Search for the cell housing the specified text and yield its [x, y] center coordinate. 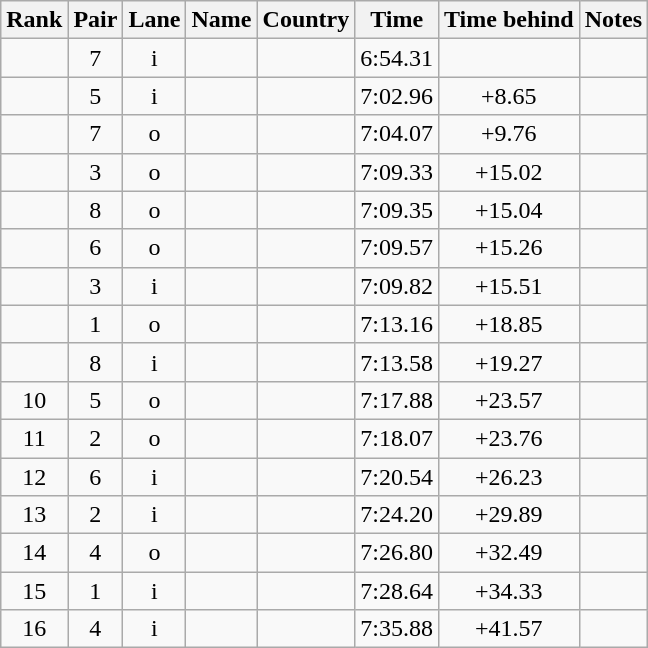
Rank [34, 20]
+15.26 [508, 248]
7:28.64 [397, 591]
7:17.88 [397, 400]
7:02.96 [397, 96]
+9.76 [508, 134]
7:09.35 [397, 210]
14 [34, 553]
16 [34, 629]
+26.23 [508, 477]
+15.04 [508, 210]
Lane [154, 20]
7:26.80 [397, 553]
Pair [96, 20]
7:24.20 [397, 515]
13 [34, 515]
12 [34, 477]
7:09.33 [397, 172]
+15.02 [508, 172]
+29.89 [508, 515]
Notes [613, 20]
7:04.07 [397, 134]
7:20.54 [397, 477]
+32.49 [508, 553]
+15.51 [508, 286]
Time behind [508, 20]
11 [34, 438]
7:13.58 [397, 362]
7:13.16 [397, 324]
7:09.57 [397, 248]
Country [306, 20]
15 [34, 591]
Time [397, 20]
+19.27 [508, 362]
Name [222, 20]
+34.33 [508, 591]
10 [34, 400]
6:54.31 [397, 58]
+18.85 [508, 324]
+41.57 [508, 629]
+8.65 [508, 96]
7:18.07 [397, 438]
7:09.82 [397, 286]
7:35.88 [397, 629]
+23.57 [508, 400]
+23.76 [508, 438]
